Return the [X, Y] coordinate for the center point of the cell that contains the specified text.  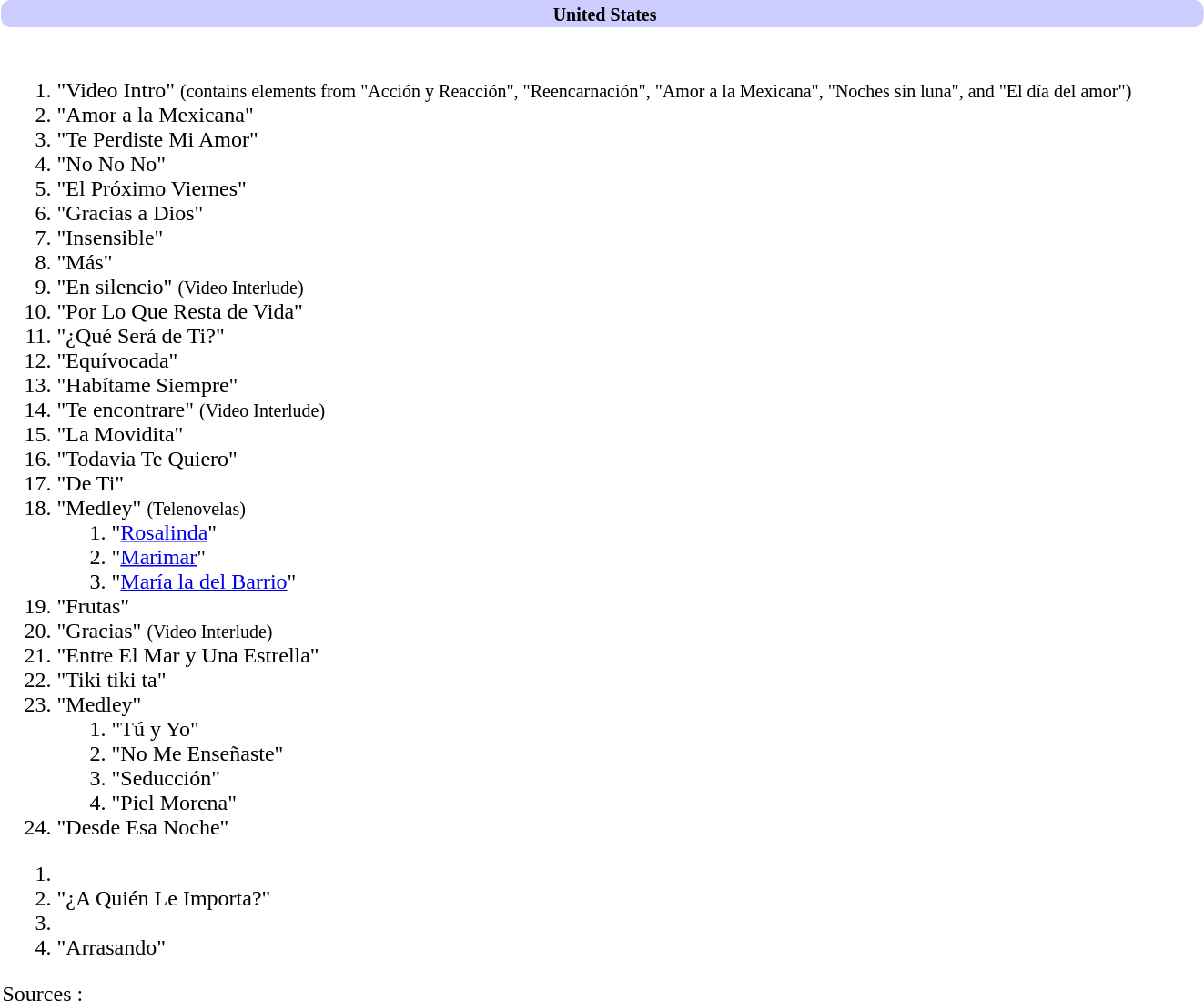
United States [602, 14]
